Pinpoint the cell where the given text exists, returning its [x, y] midpoint coordinate. 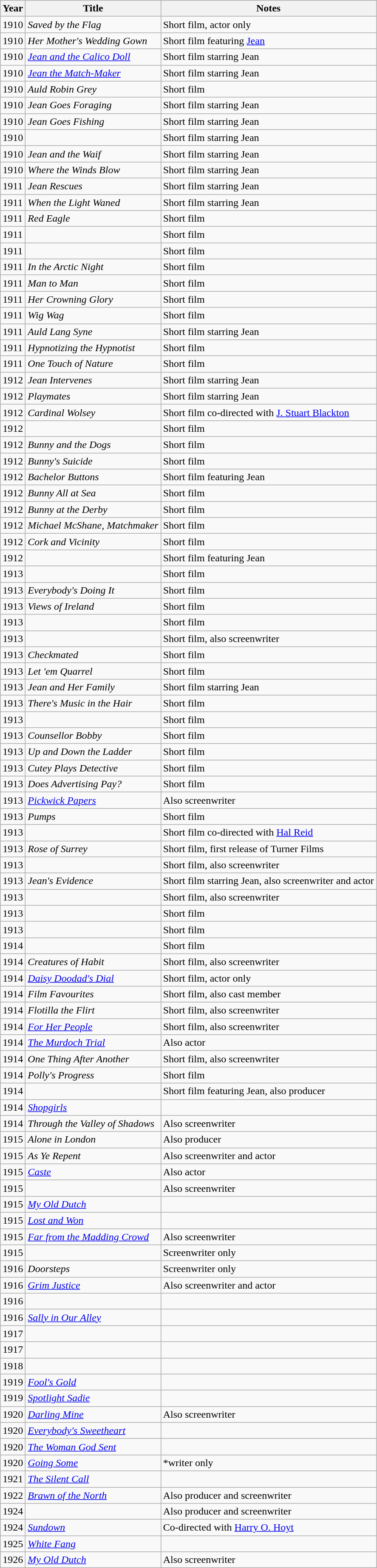
Cutey Plays Detective [93, 768]
Rose of Surrey [93, 849]
One Touch of Nature [93, 364]
The Murdoch Trial [93, 1043]
Jean and Her Family [93, 687]
Where the Winds Blow [93, 170]
Wig Wag [93, 315]
Up and Down the Ladder [93, 752]
Sally in Our Alley [93, 1317]
Bunny's Suicide [93, 461]
In the Arctic Night [93, 267]
Playmates [93, 396]
Caste [93, 1172]
Spotlight Sadie [93, 1398]
There's Music in the Hair [93, 703]
Jean the Match-Maker [93, 73]
Her Mother's Wedding Gown [93, 41]
Through the Valley of Shadows [93, 1123]
Far from the Madding Crowd [93, 1237]
Jean's Evidence [93, 881]
Everybody's Doing It [93, 590]
Jean Intervenes [93, 380]
Brawn of the North [93, 1495]
Flotilla the Flirt [93, 1011]
Counsellor Bobby [93, 736]
Short film featuring Jean, also producer [269, 1091]
Bunny and the Dogs [93, 445]
One Thing After Another [93, 1059]
For Her People [93, 1027]
Creatures of Habit [93, 962]
Hypnotizing the Hypnotist [93, 348]
Alone in London [93, 1140]
The Woman God Sent [93, 1447]
Title [93, 8]
Her Crowning Glory [93, 299]
1918 [13, 1366]
1925 [13, 1544]
Jean Rescues [93, 186]
Cardinal Wolsey [93, 412]
Short film, first release of Turner Films [269, 849]
Man to Man [93, 283]
*writer only [269, 1463]
Jean Goes Foraging [93, 105]
Does Advertising Pay? [93, 784]
Year [13, 8]
Auld Lang Syne [93, 332]
1921 [13, 1479]
When the Light Waned [93, 203]
Everybody's Sweetheart [93, 1430]
Bunny at the Derby [93, 510]
Daisy Doodad's Dial [93, 978]
Grim Justice [93, 1285]
Cork and Vicinity [93, 542]
White Fang [93, 1544]
Doorsteps [93, 1269]
Red Eagle [93, 219]
Jean and the Waif [93, 154]
As Ye Repent [93, 1156]
Polly's Progress [93, 1075]
Auld Robin Grey [93, 89]
1922 [13, 1495]
Bunny All at Sea [93, 493]
Short film, also cast member [269, 994]
Short film co-directed with Hal Reid [269, 833]
Notes [269, 8]
Pickwick Papers [93, 800]
Michael McShane, Matchmaker [93, 526]
Saved by the Flag [93, 25]
Lost and Won [93, 1220]
Also producer [269, 1140]
Short film co-directed with J. Stuart Blackton [269, 412]
Shopgirls [93, 1107]
Co-directed with Harry O. Hoyt [269, 1528]
Short film starring Jean, also screenwriter and actor [269, 881]
Bachelor Buttons [93, 477]
Going Some [93, 1463]
The Silent Call [93, 1479]
Checkmated [93, 655]
Let 'em Quarrel [93, 671]
Jean and the Calico Doll [93, 57]
Sundown [93, 1528]
Film Favourites [93, 994]
Darling Mine [93, 1414]
Pumps [93, 816]
Views of Ireland [93, 606]
Jean Goes Fishing [93, 121]
1926 [13, 1560]
Fool's Gold [93, 1382]
